Search for the cell housing the specified text and yield its (x, y) center coordinate. 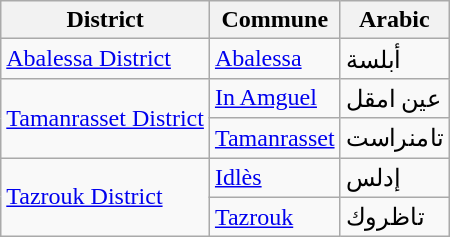
Tamanrasset District (106, 118)
Tamanrasset (274, 138)
Arabic (394, 20)
أبلسة (394, 59)
Tazrouk (274, 217)
Idlès (274, 178)
Abalessa (274, 59)
Commune (274, 20)
Tazrouk District (106, 198)
Abalessa District (106, 59)
District (106, 20)
عين امقل (394, 98)
تامنراست (394, 138)
إدلس (394, 178)
In Amguel (274, 98)
تاظروك (394, 217)
